Return [x, y] of the center of cell containing provided text 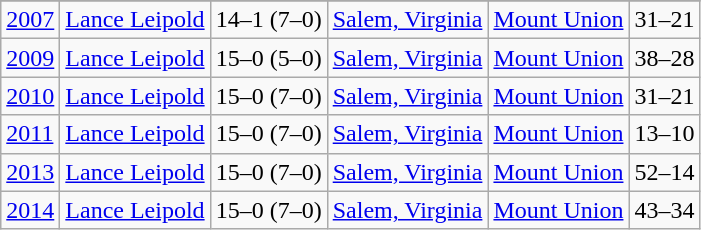
52–14 [664, 172]
13–10 [664, 134]
14–1 (7–0) [268, 20]
38–28 [664, 58]
2014 [30, 210]
15–0 (5–0) [268, 58]
2009 [30, 58]
2007 [30, 20]
2013 [30, 172]
43–34 [664, 210]
2010 [30, 96]
2011 [30, 134]
